Identify which cell holds the provided text, then report its [x, y] central coordinate. 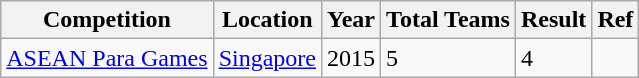
ASEAN Para Games [107, 58]
Result [553, 20]
2015 [350, 58]
Location [267, 20]
Ref [616, 20]
4 [553, 58]
Total Teams [448, 20]
Year [350, 20]
5 [448, 58]
Singapore [267, 58]
Competition [107, 20]
